From the cell containing the given text, extract its center point as [X, Y] coordinate. 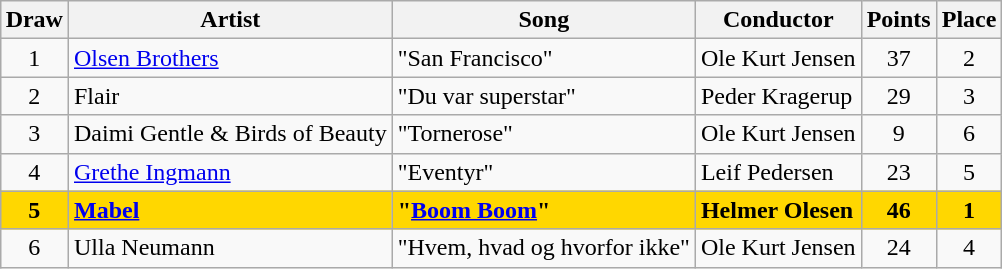
Conductor [778, 20]
Mabel [230, 210]
"Boom Boom" [544, 210]
9 [898, 134]
Grethe Ingmann [230, 172]
Daimi Gentle & Birds of Beauty [230, 134]
Artist [230, 20]
23 [898, 172]
"Du var superstar" [544, 96]
Song [544, 20]
37 [898, 58]
Ulla Neumann [230, 248]
29 [898, 96]
Draw [34, 20]
"Hvem, hvad og hvorfor ikke" [544, 248]
Peder Kragerup [778, 96]
Olsen Brothers [230, 58]
Helmer Olesen [778, 210]
46 [898, 210]
Place [969, 20]
"Eventyr" [544, 172]
Flair [230, 96]
Points [898, 20]
Leif Pedersen [778, 172]
"San Francisco" [544, 58]
24 [898, 248]
"Tornerose" [544, 134]
